Search for the cell housing the specified text and yield its [X, Y] center coordinate. 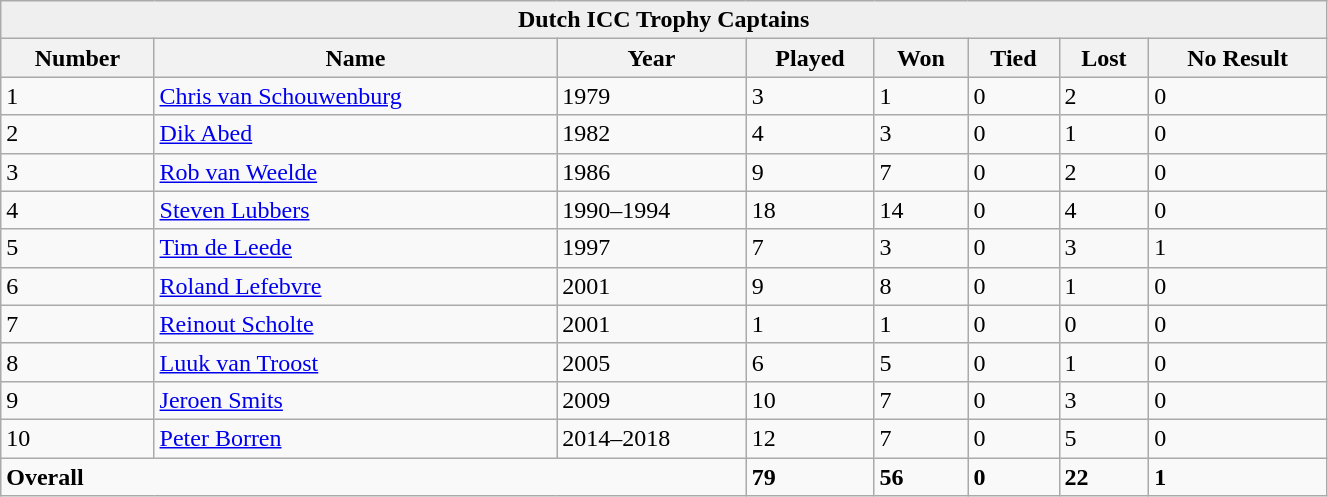
14 [921, 210]
Luuk van Troost [356, 362]
18 [810, 210]
1982 [652, 134]
Rob van Weelde [356, 172]
Tied [1014, 58]
Steven Lubbers [356, 210]
Year [652, 58]
2014–2018 [652, 438]
1986 [652, 172]
56 [921, 477]
Chris van Schouwenburg [356, 96]
Dutch ICC Trophy Captains [664, 20]
Lost [1104, 58]
1990–1994 [652, 210]
Reinout Scholte [356, 324]
2005 [652, 362]
79 [810, 477]
Jeroen Smits [356, 400]
Tim de Leede [356, 248]
Overall [374, 477]
Played [810, 58]
Dik Abed [356, 134]
1997 [652, 248]
2009 [652, 400]
Number [78, 58]
12 [810, 438]
Name [356, 58]
No Result [1238, 58]
Roland Lefebvre [356, 286]
1979 [652, 96]
Won [921, 58]
22 [1104, 477]
Peter Borren [356, 438]
